Locate the cell with the specified text and output its [x, y] center coordinate. 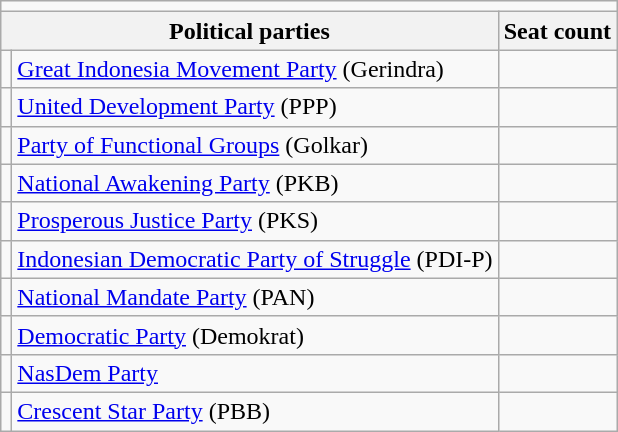
Prosperous Justice Party (PKS) [255, 221]
Seat count [557, 31]
Political parties [250, 31]
NasDem Party [255, 373]
National Awakening Party (PKB) [255, 183]
Great Indonesia Movement Party (Gerindra) [255, 69]
Party of Functional Groups (Golkar) [255, 145]
Crescent Star Party (PBB) [255, 411]
Indonesian Democratic Party of Struggle (PDI-P) [255, 259]
United Development Party (PPP) [255, 107]
Democratic Party (Demokrat) [255, 335]
National Mandate Party (PAN) [255, 297]
